Output the [x, y] coordinate of the center of the cell containing the given text.  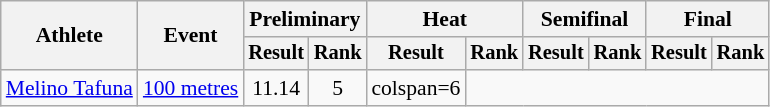
5 [338, 88]
Semifinal [584, 19]
100 metres [190, 88]
Melino Tafuna [70, 88]
Preliminary [304, 19]
Event [190, 36]
Athlete [70, 36]
Heat [444, 19]
Final [708, 19]
colspan=6 [416, 88]
11.14 [276, 88]
